Return [X, Y] of the center of cell containing provided text 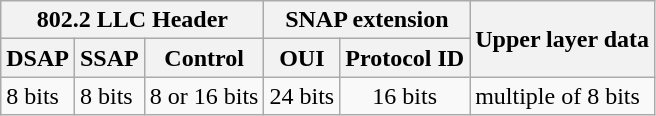
802.2 LLC Header [132, 20]
multiple of 8 bits [562, 96]
OUI [302, 58]
Upper layer data [562, 39]
DSAP [38, 58]
16 bits [405, 96]
SSAP [109, 58]
Protocol ID [405, 58]
24 bits [302, 96]
SNAP extension [367, 20]
8 or 16 bits [204, 96]
Control [204, 58]
